Pinpoint the cell where the given text exists, returning its (X, Y) midpoint coordinate. 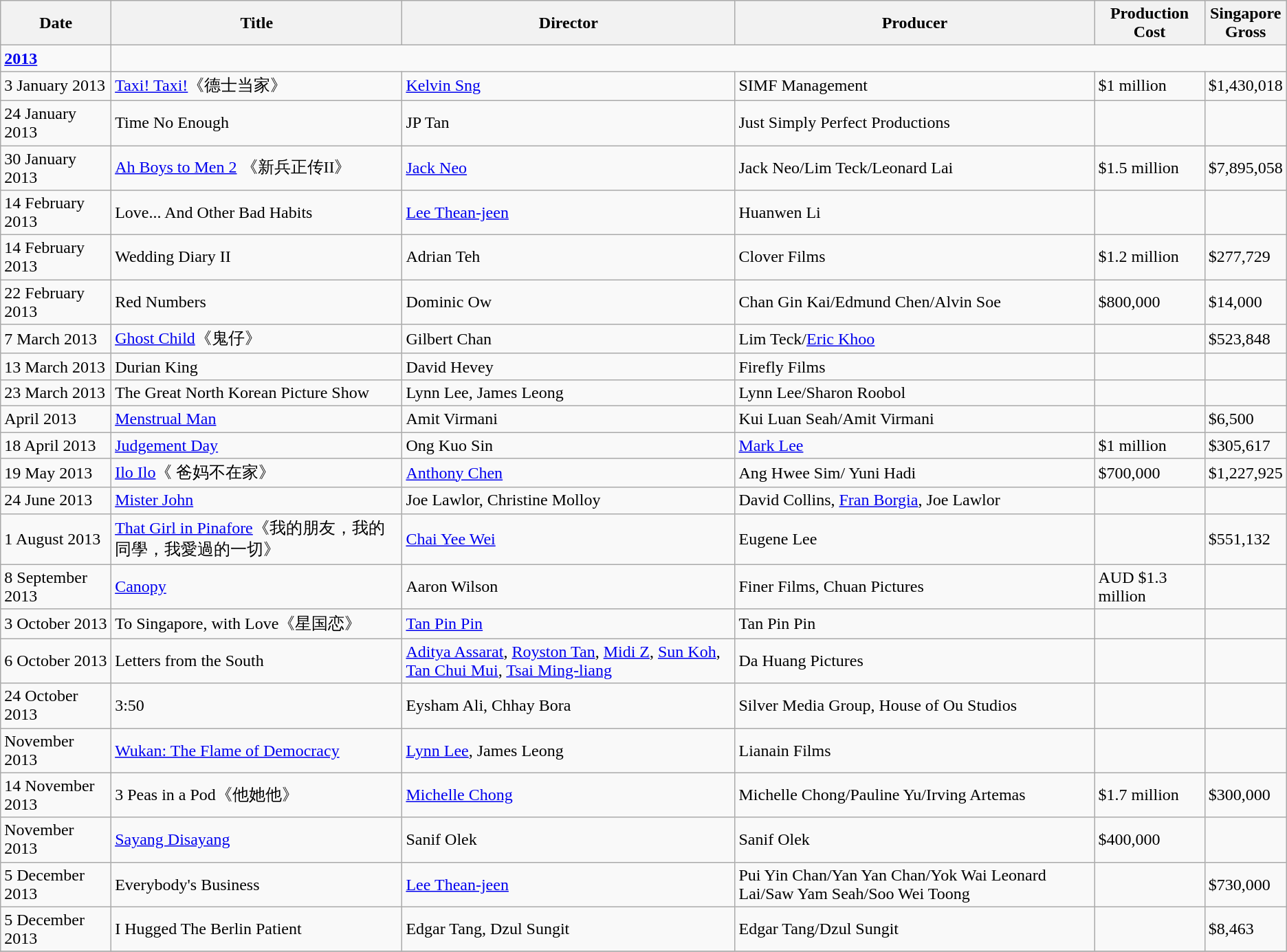
Letters from the South (257, 661)
JP Tan (569, 122)
Huanwen Li (914, 213)
Dominic Ow (569, 302)
1 August 2013 (56, 539)
Ilo Ilo《 爸妈不在家》 (257, 473)
18 April 2013 (56, 445)
7 March 2013 (56, 340)
3 January 2013 (56, 87)
Director (569, 23)
$277,729 (1246, 257)
Firefly Films (914, 366)
Just Simply Perfect Productions (914, 122)
David Collins, Fran Borgia, Joe Lawlor (914, 500)
Adrian Teh (569, 257)
Ghost Child《鬼仔》 (257, 340)
Time No Enough (257, 122)
22 February 2013 (56, 302)
Anthony Chen (569, 473)
Chan Gin Kai/Edmund Chen/Alvin Soe (914, 302)
24 October 2013 (56, 705)
Producer (914, 23)
$8,463 (1246, 929)
$551,132 (1246, 539)
$1,227,925 (1246, 473)
Wukan: The Flame of Democracy (257, 751)
Chai Yee Wei (569, 539)
Michelle Chong/Pauline Yu/Irving Artemas (914, 795)
SIMF Management (914, 87)
Gilbert Chan (569, 340)
Finer Films, Chuan Pictures (914, 587)
$1.5 million (1149, 168)
19 May 2013 (56, 473)
Mark Lee (914, 445)
6 October 2013 (56, 661)
Kui Luan Seah/Amit Virmani (914, 419)
3 Peas in a Pod《他她他》 (257, 795)
Edgar Tang/Dzul Sungit (914, 929)
14 November 2013 (56, 795)
$300,000 (1246, 795)
Wedding Diary II (257, 257)
Eugene Lee (914, 539)
David Hevey (569, 366)
Red Numbers (257, 302)
Jack Neo (569, 168)
To Singapore, with Love《星国恋》 (257, 624)
Production Cost (1149, 23)
Title (257, 23)
I Hugged The Berlin Patient (257, 929)
13 March 2013 (56, 366)
Edgar Tang, Dzul Sungit (569, 929)
Judgement Day (257, 445)
$14,000 (1246, 302)
Aditya Assarat, Royston Tan, Midi Z, Sun Koh, Tan Chui Mui, Tsai Ming-liang (569, 661)
Silver Media Group, House of Ou Studios (914, 705)
Amit Virmani (569, 419)
Durian King (257, 366)
$800,000 (1149, 302)
$523,848 (1246, 340)
Kelvin Sng (569, 87)
Joe Lawlor, Christine Molloy (569, 500)
Pui Yin Chan/Yan Yan Chan/Yok Wai Leonard Lai/Saw Yam Seah/Soo Wei Toong (914, 884)
Clover Films (914, 257)
Ah Boys to Men 2 《新兵正传II》 (257, 168)
The Great North Korean Picture Show (257, 392)
Everybody's Business (257, 884)
$400,000 (1149, 840)
$6,500 (1246, 419)
$1,430,018 (1246, 87)
8 September 2013 (56, 587)
Da Huang Pictures (914, 661)
That Girl in Pinafore《我的朋友，我的同學，我愛過的一切》 (257, 539)
Singapore Gross (1246, 23)
Jack Neo/Lim Teck/Leonard Lai (914, 168)
2013 (56, 58)
Lynn Lee/Sharon Roobol (914, 392)
Lim Teck/Eric Khoo (914, 340)
Taxi! Taxi!《德士当家》 (257, 87)
3:50 (257, 705)
Michelle Chong (569, 795)
Ang Hwee Sim/ Yuni Hadi (914, 473)
23 March 2013 (56, 392)
Eysham Ali, Chhay Bora (569, 705)
Lianain Films (914, 751)
Mister John (257, 500)
Menstrual Man (257, 419)
Aaron Wilson (569, 587)
$700,000 (1149, 473)
$1.7 million (1149, 795)
24 June 2013 (56, 500)
$730,000 (1246, 884)
$1.2 million (1149, 257)
3 October 2013 (56, 624)
30 January 2013 (56, 168)
Love... And Other Bad Habits (257, 213)
Sayang Disayang (257, 840)
24 January 2013 (56, 122)
$305,617 (1246, 445)
Date (56, 23)
AUD $1.3 million (1149, 587)
Ong Kuo Sin (569, 445)
$7,895,058 (1246, 168)
Canopy (257, 587)
April 2013 (56, 419)
